Determine the (x, y) coordinate at the center of the cell enclosing the given text.  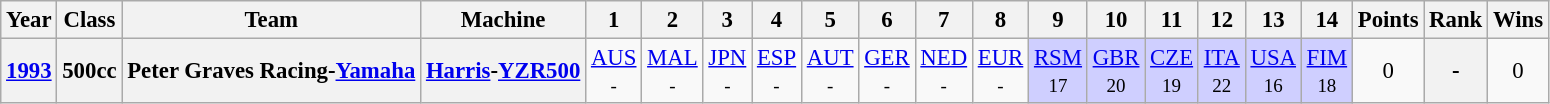
Wins (1518, 20)
500cc (90, 72)
3 (728, 20)
NED- (944, 72)
Team (272, 20)
1993 (29, 72)
Rank (1456, 20)
ITA22 (1222, 72)
12 (1222, 20)
CZE19 (1172, 72)
USA16 (1273, 72)
AUS- (614, 72)
MAL- (672, 72)
AUT- (830, 72)
5 (830, 20)
Harris-YZR500 (504, 72)
2 (672, 20)
1 (614, 20)
8 (1000, 20)
GBR20 (1116, 72)
Peter Graves Racing-Yamaha (272, 72)
JPN- (728, 72)
7 (944, 20)
10 (1116, 20)
14 (1326, 20)
EUR- (1000, 72)
GER- (887, 72)
9 (1058, 20)
13 (1273, 20)
- (1456, 72)
4 (777, 20)
ESP- (777, 72)
Machine (504, 20)
Year (29, 20)
Class (90, 20)
11 (1172, 20)
6 (887, 20)
FIM18 (1326, 72)
Points (1388, 20)
RSM17 (1058, 72)
